Detect which cell encompasses the target text, then output its (x, y) center coordinate. 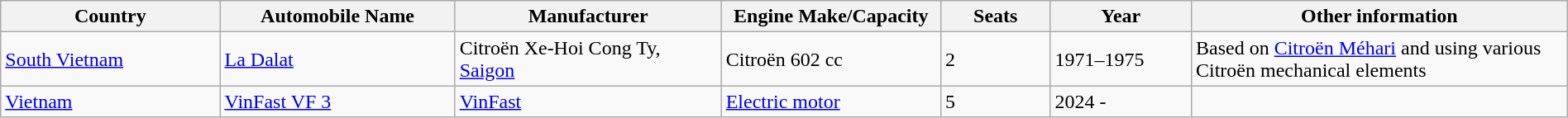
VinFast (588, 101)
Citroën Xe-Hoi Cong Ty, Saigon (588, 59)
2 (996, 59)
Other information (1379, 17)
Engine Make/Capacity (830, 17)
La Dalat (337, 59)
Seats (996, 17)
Year (1121, 17)
VinFast VF 3 (337, 101)
Citroën 602 cc (830, 59)
2024 - (1121, 101)
Based on Citroën Méhari and using various Citroën mechanical elements (1379, 59)
Country (111, 17)
Electric motor (830, 101)
South Vietnam (111, 59)
Automobile Name (337, 17)
1971–1975 (1121, 59)
Manufacturer (588, 17)
5 (996, 101)
Vietnam (111, 101)
